Capture the cell that displays the provided text and extract its (x, y) central coordinate. 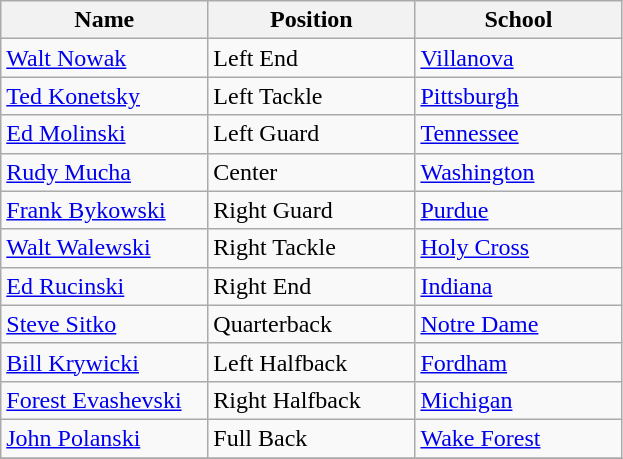
School (518, 20)
Left Guard (312, 134)
Notre Dame (518, 324)
Name (104, 20)
Fordham (518, 362)
Holy Cross (518, 248)
Ted Konetsky (104, 96)
Bill Krywicki (104, 362)
John Polanski (104, 438)
Villanova (518, 58)
Tennessee (518, 134)
Wake Forest (518, 438)
Walt Walewski (104, 248)
Right Halfback (312, 400)
Indiana (518, 286)
Rudy Mucha (104, 172)
Right Guard (312, 210)
Quarterback (312, 324)
Frank Bykowski (104, 210)
Full Back (312, 438)
Left End (312, 58)
Steve Sitko (104, 324)
Forest Evashevski (104, 400)
Right End (312, 286)
Position (312, 20)
Left Halfback (312, 362)
Pittsburgh (518, 96)
Ed Molinski (104, 134)
Left Tackle (312, 96)
Washington (518, 172)
Michigan (518, 400)
Purdue (518, 210)
Center (312, 172)
Ed Rucinski (104, 286)
Walt Nowak (104, 58)
Right Tackle (312, 248)
